Determine the (x, y) coordinate at the center of the cell enclosing the given text.  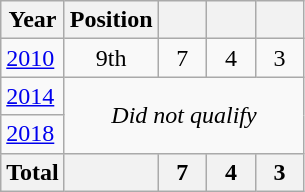
Total (33, 172)
2018 (33, 134)
2014 (33, 96)
2010 (33, 58)
Did not qualify (184, 115)
9th (111, 58)
Position (111, 20)
Year (33, 20)
